Return [X, Y] of the center of cell containing provided text 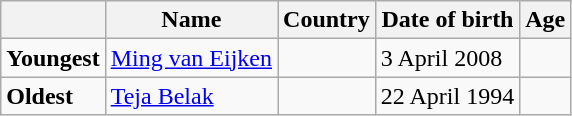
Teja Belak [191, 96]
Country [327, 20]
22 April 1994 [447, 96]
3 April 2008 [447, 58]
Date of birth [447, 20]
Oldest [53, 96]
Name [191, 20]
Age [546, 20]
Youngest [53, 58]
Ming van Eijken [191, 58]
